Extract the (x, y) coordinate from the center of the cell holding the provided text.  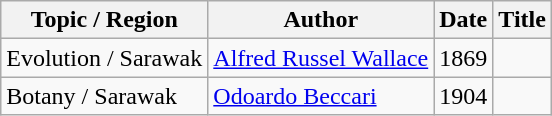
Author (321, 20)
Odoardo Beccari (321, 96)
1904 (464, 96)
Botany / Sarawak (104, 96)
Alfred Russel Wallace (321, 58)
Date (464, 20)
Evolution / Sarawak (104, 58)
1869 (464, 58)
Topic / Region (104, 20)
Title (522, 20)
